For the text-containing cell, return its midpoint in [X, Y] coordinate format. 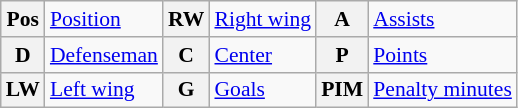
RW [186, 19]
Center [262, 55]
Penalty minutes [442, 90]
Goals [262, 90]
Position [104, 19]
P [342, 55]
Right wing [262, 19]
PIM [342, 90]
A [342, 19]
Pos [23, 19]
D [23, 55]
Defenseman [104, 55]
Assists [442, 19]
Left wing [104, 90]
C [186, 55]
LW [23, 90]
G [186, 90]
Points [442, 55]
